For the text-containing cell, return its midpoint in (x, y) coordinate format. 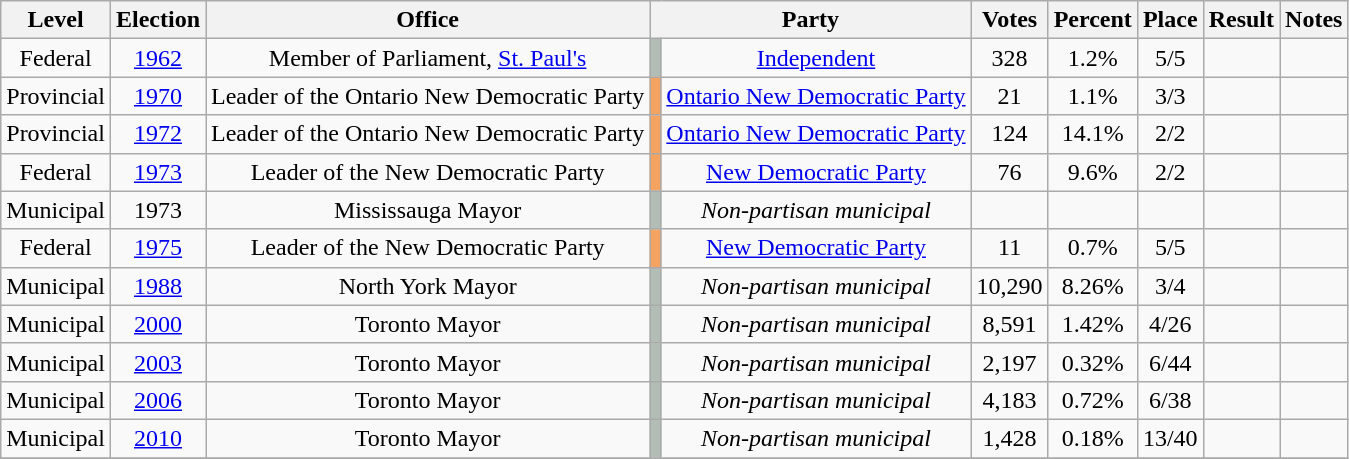
0.32% (1092, 362)
Place (1170, 20)
8.26% (1092, 286)
1.2% (1092, 58)
Level (56, 20)
11 (1010, 248)
76 (1010, 172)
3/3 (1170, 96)
3/4 (1170, 286)
1.1% (1092, 96)
2003 (158, 362)
1,428 (1010, 438)
1962 (158, 58)
2006 (158, 400)
8,591 (1010, 324)
Notes (1314, 20)
0.18% (1092, 438)
6/44 (1170, 362)
2010 (158, 438)
4,183 (1010, 400)
Party (810, 20)
13/40 (1170, 438)
Mississauga Mayor (428, 210)
1.42% (1092, 324)
1975 (158, 248)
14.1% (1092, 134)
Percent (1092, 20)
Member of Parliament, St. Paul's (428, 58)
328 (1010, 58)
1970 (158, 96)
0.7% (1092, 248)
Votes (1010, 20)
Election (158, 20)
1972 (158, 134)
2,197 (1010, 362)
Office (428, 20)
9.6% (1092, 172)
1988 (158, 286)
Result (1241, 20)
21 (1010, 96)
6/38 (1170, 400)
North York Mayor (428, 286)
4/26 (1170, 324)
10,290 (1010, 286)
0.72% (1092, 400)
124 (1010, 134)
2000 (158, 324)
Independent (816, 58)
